Locate the cell with the specified text and output its (x, y) center coordinate. 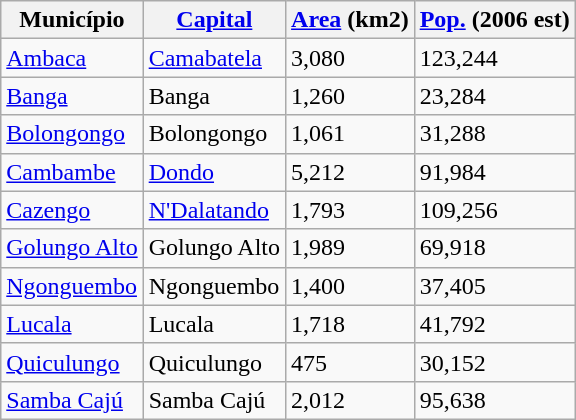
1,793 (350, 210)
91,984 (494, 172)
1,718 (350, 324)
Capital (214, 20)
37,405 (494, 286)
1,989 (350, 248)
Dondo (214, 172)
69,918 (494, 248)
Cazengo (72, 210)
5,212 (350, 172)
109,256 (494, 210)
1,260 (350, 96)
Pop. (2006 est) (494, 20)
Ambaca (72, 58)
Camabatela (214, 58)
N'Dalatando (214, 210)
Cambambe (72, 172)
41,792 (494, 324)
95,638 (494, 400)
Município (72, 20)
1,400 (350, 286)
1,061 (350, 134)
475 (350, 362)
23,284 (494, 96)
2,012 (350, 400)
3,080 (350, 58)
31,288 (494, 134)
Area (km2) (350, 20)
30,152 (494, 362)
123,244 (494, 58)
